Search for the cell housing the specified text and yield its (x, y) center coordinate. 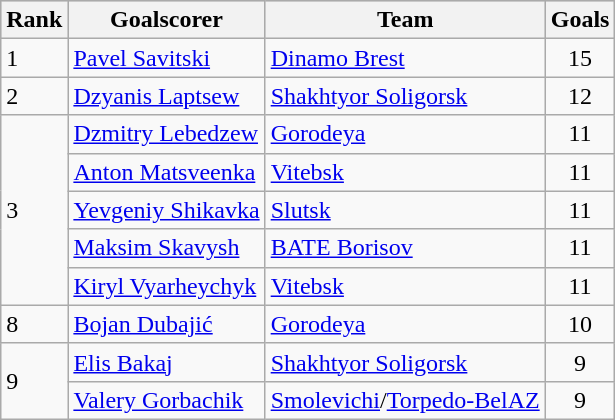
Maksim Skavysh (166, 248)
Elis Bakaj (166, 362)
Valery Gorbachik (166, 400)
Smolevichi/Torpedo-BelAZ (405, 400)
3 (34, 210)
Anton Matsveenka (166, 172)
Pavel Savitski (166, 58)
1 (34, 58)
8 (34, 324)
10 (580, 324)
Goals (580, 20)
Goalscorer (166, 20)
12 (580, 96)
Rank (34, 20)
2 (34, 96)
15 (580, 58)
Slutsk (405, 210)
Team (405, 20)
Dzyanis Laptsew (166, 96)
Dinamo Brest (405, 58)
Yevgeniy Shikavka (166, 210)
Dzmitry Lebedzew (166, 134)
Bojan Dubajić (166, 324)
BATE Borisov (405, 248)
Kiryl Vyarheychyk (166, 286)
